Pinpoint the cell where the given text exists, returning its [X, Y] midpoint coordinate. 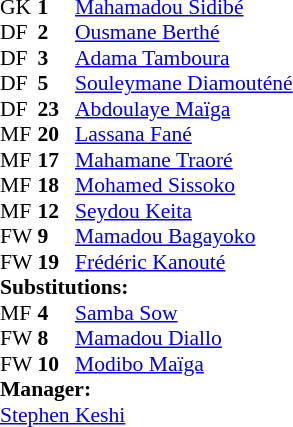
17 [57, 160]
Seydou Keita [184, 211]
20 [57, 135]
10 [57, 364]
Abdoulaye Maïga [184, 109]
Mamadou Diallo [184, 339]
Lassana Fané [184, 135]
19 [57, 262]
Samba Sow [184, 313]
Mohamed Sissoko [184, 185]
18 [57, 185]
23 [57, 109]
8 [57, 339]
Modibo Maïga [184, 364]
9 [57, 237]
Souleymane Diamouténé [184, 83]
12 [57, 211]
Manager: [146, 389]
Substitutions: [146, 287]
Frédéric Kanouté [184, 262]
Adama Tamboura [184, 58]
2 [57, 33]
5 [57, 83]
Mamadou Bagayoko [184, 237]
4 [57, 313]
Mahamane Traoré [184, 160]
3 [57, 58]
Ousmane Berthé [184, 33]
